Detect which cell encompasses the target text, then output its (x, y) center coordinate. 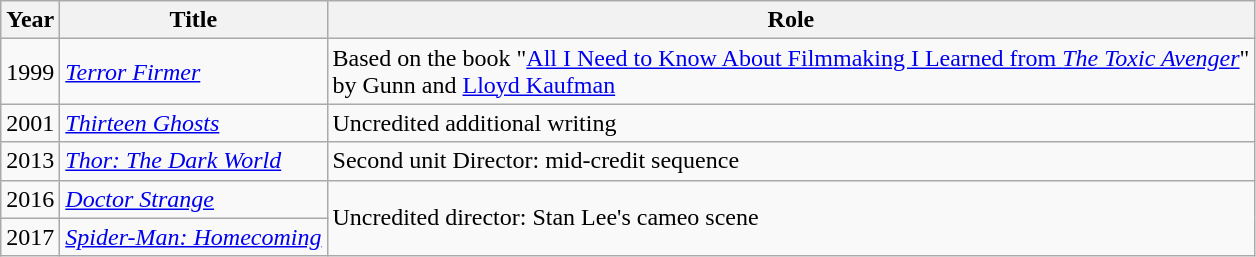
Title (194, 20)
Uncredited additional writing (791, 123)
Based on the book "All I Need to Know About Filmmaking I Learned from The Toxic Avenger"by Gunn and Lloyd Kaufman (791, 72)
Doctor Strange (194, 199)
Terror Firmer (194, 72)
Role (791, 20)
Spider-Man: Homecoming (194, 237)
Uncredited director: Stan Lee's cameo scene (791, 218)
2016 (30, 199)
Thirteen Ghosts (194, 123)
Year (30, 20)
1999 (30, 72)
2013 (30, 161)
2001 (30, 123)
2017 (30, 237)
Thor: The Dark World (194, 161)
Second unit Director: mid-credit sequence (791, 161)
